Find where the given text appears and provide that cell's center as [x, y] coordinate. 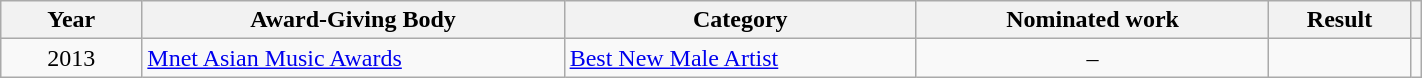
– [1092, 58]
Mnet Asian Music Awards [353, 58]
Nominated work [1092, 20]
Best New Male Artist [740, 58]
Category [740, 20]
Award-Giving Body [353, 20]
Result [1340, 20]
2013 [72, 58]
Year [72, 20]
